Find where the given text appears and provide that cell's center as [X, Y] coordinate. 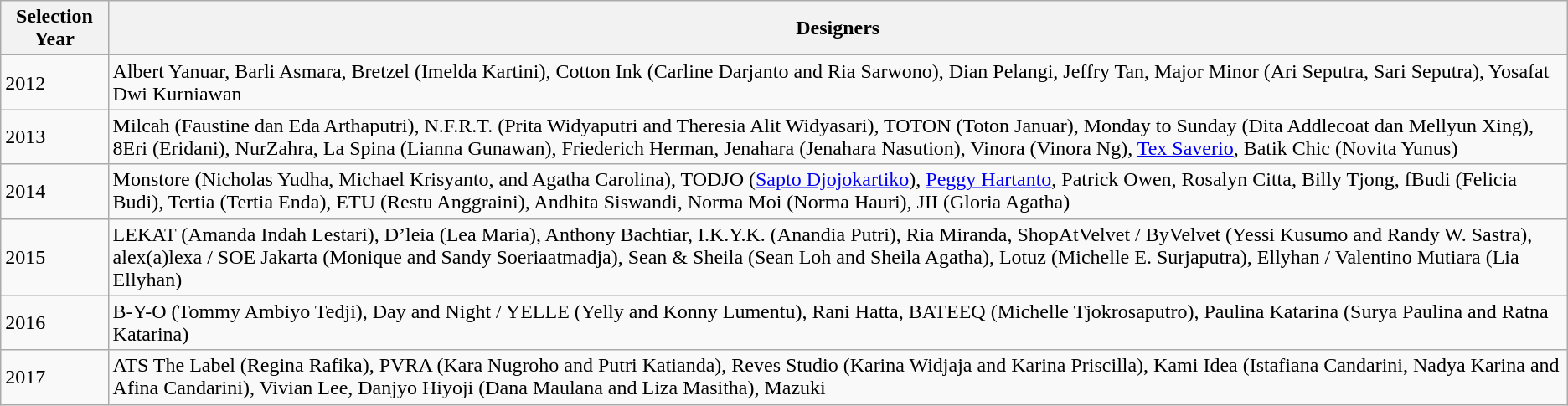
2014 [54, 191]
2013 [54, 137]
Designers [838, 28]
2017 [54, 377]
2016 [54, 323]
Selection Year [54, 28]
2012 [54, 82]
2015 [54, 257]
